Provide the [x, y] coordinate of the cell's center where the given text is located.  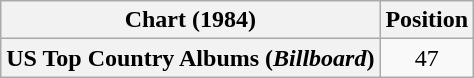
47 [427, 58]
US Top Country Albums (Billboard) [190, 58]
Position [427, 20]
Chart (1984) [190, 20]
